Detect which cell encompasses the target text, then output its (x, y) center coordinate. 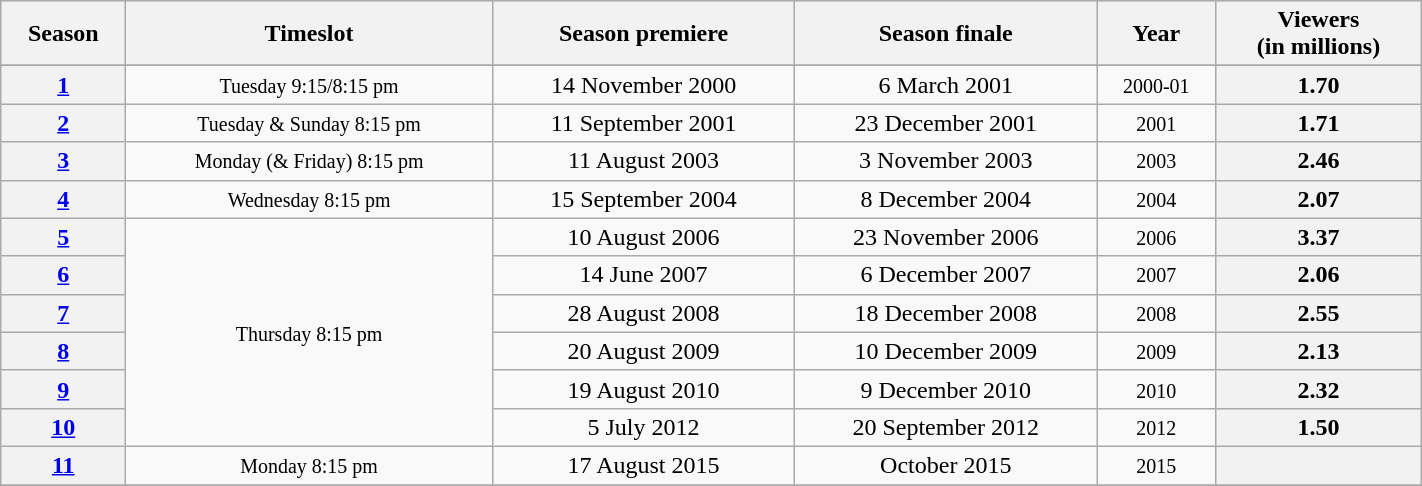
2.07 (1319, 199)
1.50 (1319, 427)
1.71 (1319, 123)
2008 (1156, 313)
Monday 8:15 pm (310, 465)
20 September 2012 (946, 427)
1.70 (1319, 85)
Wednesday 8:15 pm (310, 199)
3.37 (1319, 237)
Thursday 8:15 pm (310, 332)
Tuesday 9:15/8:15 pm (310, 85)
20 August 2009 (643, 351)
23 November 2006 (946, 237)
11 September 2001 (643, 123)
2010 (1156, 389)
2000-01 (1156, 85)
6 March 2001 (946, 85)
2.46 (1319, 161)
Season (64, 34)
18 December 2008 (946, 313)
3 November 2003 (946, 161)
17 August 2015 (643, 465)
15 September 2004 (643, 199)
14 November 2000 (643, 85)
Season finale (946, 34)
2012 (1156, 427)
28 August 2008 (643, 313)
1 (64, 85)
Viewers(in millions) (1319, 34)
2.06 (1319, 275)
9 December 2010 (946, 389)
8 (64, 351)
14 June 2007 (643, 275)
2001 (1156, 123)
2 (64, 123)
2003 (1156, 161)
Season premiere (643, 34)
5 July 2012 (643, 427)
4 (64, 199)
Monday (& Friday) 8:15 pm (310, 161)
Tuesday & Sunday 8:15 pm (310, 123)
2015 (1156, 465)
23 December 2001 (946, 123)
10 December 2009 (946, 351)
2.55 (1319, 313)
Timeslot (310, 34)
6 (64, 275)
11 (64, 465)
2007 (1156, 275)
10 August 2006 (643, 237)
2004 (1156, 199)
5 (64, 237)
9 (64, 389)
19 August 2010 (643, 389)
2.32 (1319, 389)
2009 (1156, 351)
7 (64, 313)
10 (64, 427)
Year (1156, 34)
11 August 2003 (643, 161)
October 2015 (946, 465)
2.13 (1319, 351)
3 (64, 161)
8 December 2004 (946, 199)
6 December 2007 (946, 275)
2006 (1156, 237)
